Detect which cell encompasses the target text, then output its (X, Y) center coordinate. 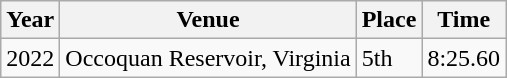
2022 (30, 58)
Place (389, 20)
Venue (208, 20)
5th (389, 58)
Occoquan Reservoir, Virginia (208, 58)
Year (30, 20)
8:25.60 (464, 58)
Time (464, 20)
